Identify which cell holds the provided text, then report its (X, Y) central coordinate. 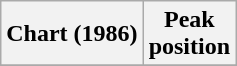
Chart (1986) (72, 34)
Peakposition (189, 34)
